Capture the cell that displays the provided text and extract its [X, Y] central coordinate. 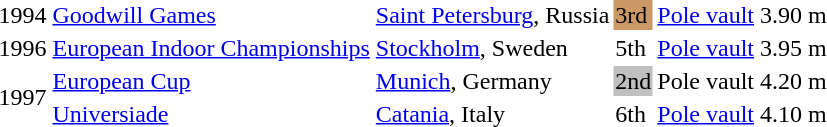
Saint Petersburg, Russia [492, 15]
Stockholm, Sweden [492, 48]
3rd [634, 15]
Munich, Germany [492, 81]
European Indoor Championships [211, 48]
Goodwill Games [211, 15]
European Cup [211, 81]
2nd [634, 81]
5th [634, 48]
